Return [X, Y] of the center of cell containing provided text 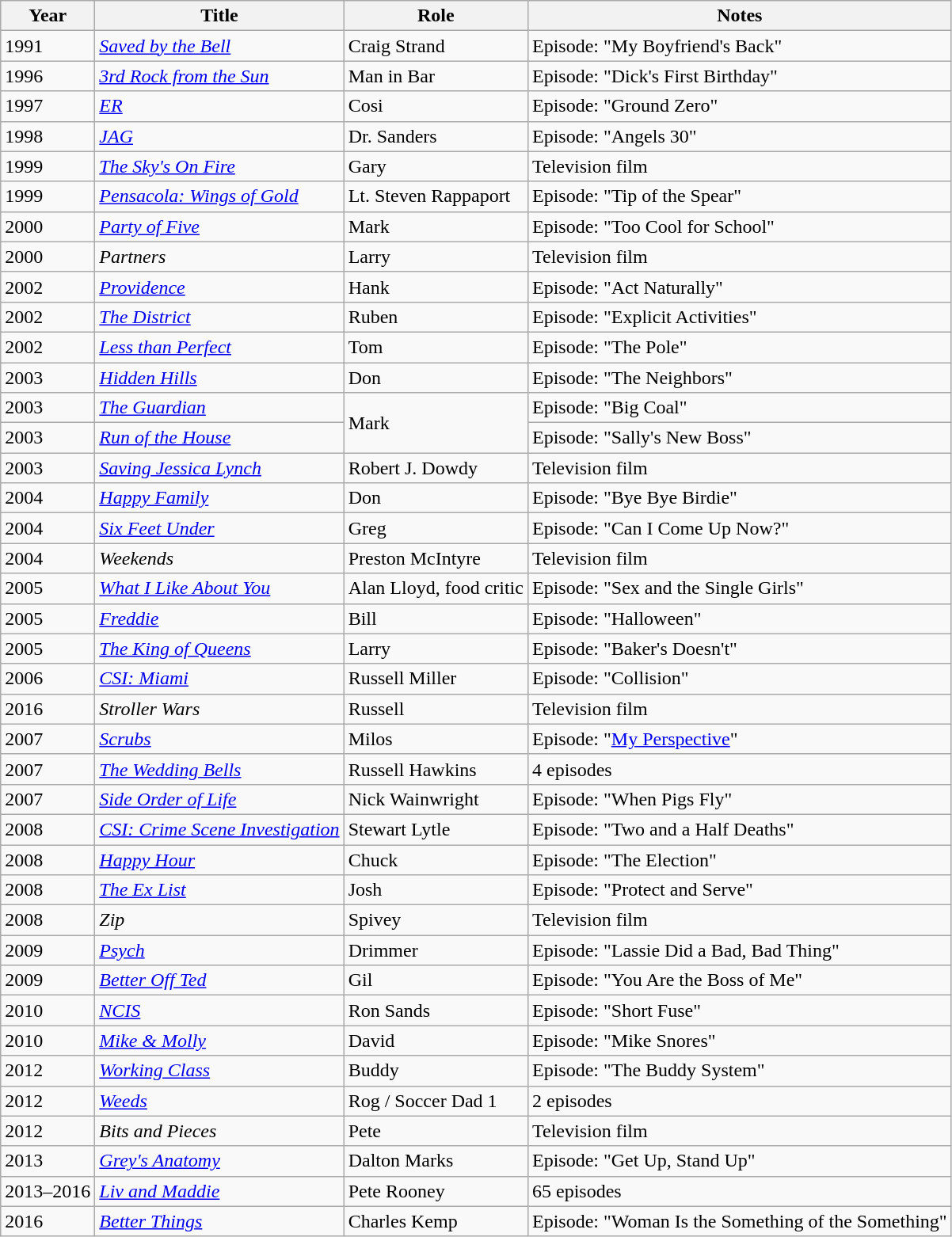
Pete [436, 1131]
Russell [436, 709]
Psych [219, 950]
65 episodes [740, 1191]
Six Feet Under [219, 528]
Episode: "Lassie Did a Bad, Bad Thing" [740, 950]
Cosi [436, 106]
Episode: "Ground Zero" [740, 106]
The Guardian [219, 408]
Episode: "When Pigs Fly" [740, 799]
CSI: Crime Scene Investigation [219, 829]
Partners [219, 257]
Weekends [219, 558]
Episode: "Baker's Doesn't" [740, 649]
Hank [436, 287]
Episode: "Tip of the Spear" [740, 196]
Dr. Sanders [436, 136]
Happy Hour [219, 859]
Scrubs [219, 739]
Episode: "Mike Snores" [740, 1041]
Tom [436, 347]
The Sky's On Fire [219, 166]
Episode: "Sex and the Single Girls" [740, 588]
Episode: "Big Coal" [740, 408]
Episode: "Act Naturally" [740, 287]
Spivey [436, 920]
Side Order of Life [219, 799]
3rd Rock from the Sun [219, 76]
Episode: "Protect and Serve" [740, 890]
Bits and Pieces [219, 1131]
Episode: "The Neighbors" [740, 378]
4 episodes [740, 769]
Greg [436, 528]
Happy Family [219, 498]
Episode: "Collision" [740, 679]
Lt. Steven Rappaport [436, 196]
Milos [436, 739]
Episode: "My Boyfriend's Back" [740, 46]
Chuck [436, 859]
Josh [436, 890]
Episode: "The Pole" [740, 347]
1996 [48, 76]
Drimmer [436, 950]
Alan Lloyd, food critic [436, 588]
Buddy [436, 1071]
1991 [48, 46]
Better Things [219, 1221]
Craig Strand [436, 46]
CSI: Miami [219, 679]
Episode: "Too Cool for School" [740, 226]
Saved by the Bell [219, 46]
Ruben [436, 317]
Episode: "Sally's New Boss" [740, 438]
Episode: "You Are the Boss of Me" [740, 980]
2013 [48, 1161]
Episode: "Can I Come Up Now?" [740, 528]
Charles Kemp [436, 1221]
Episode: "Explicit Activities" [740, 317]
Working Class [219, 1071]
JAG [219, 136]
Mike & Molly [219, 1041]
Bill [436, 618]
David [436, 1041]
Pete Rooney [436, 1191]
NCIS [219, 1011]
Man in Bar [436, 76]
Episode: "Get Up, Stand Up" [740, 1161]
Episode: "Two and a Half Deaths" [740, 829]
Russell Hawkins [436, 769]
Robert J. Dowdy [436, 468]
Run of the House [219, 438]
Episode: "Angels 30" [740, 136]
2 episodes [740, 1101]
Less than Perfect [219, 347]
The Ex List [219, 890]
Nick Wainwright [436, 799]
Rog / Soccer Dad 1 [436, 1101]
Ron Sands [436, 1011]
Zip [219, 920]
The King of Queens [219, 649]
Providence [219, 287]
Gary [436, 166]
The District [219, 317]
Episode: "Halloween" [740, 618]
1997 [48, 106]
Title [219, 16]
Party of Five [219, 226]
Dalton Marks [436, 1161]
Year [48, 16]
Stroller Wars [219, 709]
Episode: "My Perspective" [740, 739]
Weeds [219, 1101]
Episode: "The Election" [740, 859]
2013–2016 [48, 1191]
The Wedding Bells [219, 769]
What I Like About You [219, 588]
2006 [48, 679]
Pensacola: Wings of Gold [219, 196]
Stewart Lytle [436, 829]
1998 [48, 136]
Hidden Hills [219, 378]
Notes [740, 16]
Episode: "The Buddy System" [740, 1071]
Liv and Maddie [219, 1191]
Gil [436, 980]
ER [219, 106]
Episode: "Short Fuse" [740, 1011]
Saving Jessica Lynch [219, 468]
Better Off Ted [219, 980]
Russell Miller [436, 679]
Preston McIntyre [436, 558]
Role [436, 16]
Episode: "Woman Is the Something of the Something" [740, 1221]
Grey's Anatomy [219, 1161]
Freddie [219, 618]
Episode: "Bye Bye Birdie" [740, 498]
Episode: "Dick's First Birthday" [740, 76]
